For the text-containing cell, return its midpoint in [x, y] coordinate format. 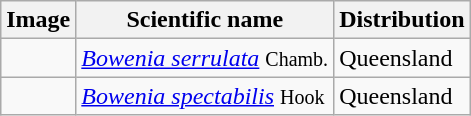
Bowenia serrulata Chamb. [205, 58]
Distribution [402, 20]
Scientific name [205, 20]
Bowenia spectabilis Hook [205, 96]
Image [38, 20]
